From the cell containing the given text, extract its center point as (x, y) coordinate. 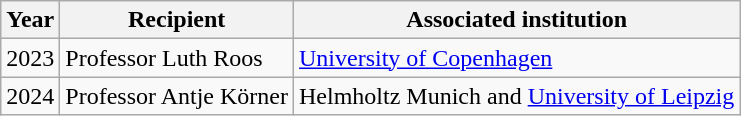
Year (30, 20)
2024 (30, 96)
Recipient (177, 20)
Helmholtz Munich and University of Leipzig (517, 96)
2023 (30, 58)
Professor Antje Körner (177, 96)
University of Copenhagen (517, 58)
Professor Luth Roos (177, 58)
Associated institution (517, 20)
